Identify which cell holds the provided text, then report its [X, Y] central coordinate. 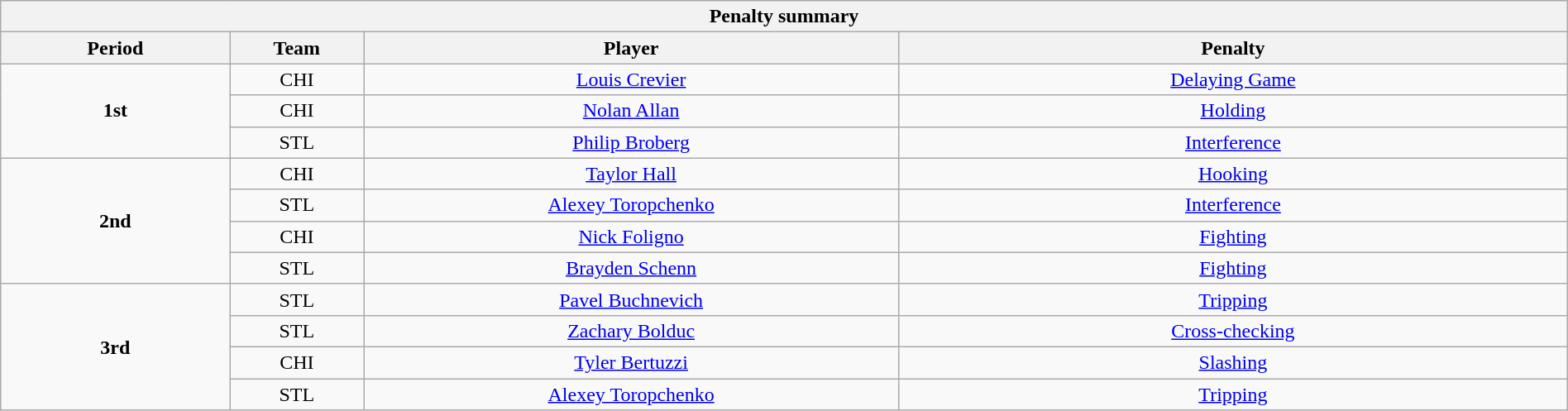
Penalty [1234, 48]
Hooking [1234, 174]
Brayden Schenn [632, 268]
Period [116, 48]
Nick Foligno [632, 237]
Tyler Bertuzzi [632, 362]
Team [297, 48]
Nolan Allan [632, 111]
Taylor Hall [632, 174]
Philip Broberg [632, 142]
1st [116, 111]
Delaying Game [1234, 79]
Penalty summary [784, 17]
Zachary Bolduc [632, 331]
Pavel Buchnevich [632, 299]
2nd [116, 221]
Player [632, 48]
Slashing [1234, 362]
Louis Crevier [632, 79]
3rd [116, 346]
Holding [1234, 111]
Cross-checking [1234, 331]
